Extract the [X, Y] coordinate from the center of the cell holding the provided text.  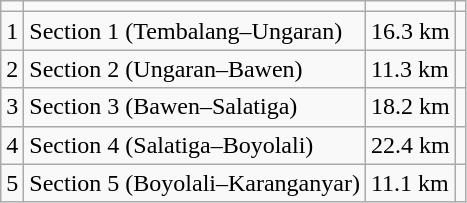
16.3 km [410, 31]
Section 5 (Boyolali–Karanganyar) [195, 183]
22.4 km [410, 145]
3 [12, 107]
5 [12, 183]
Section 4 (Salatiga–Boyolali) [195, 145]
18.2 km [410, 107]
Section 1 (Tembalang–Ungaran) [195, 31]
Section 3 (Bawen–Salatiga) [195, 107]
11.3 km [410, 69]
1 [12, 31]
Section 2 (Ungaran–Bawen) [195, 69]
4 [12, 145]
2 [12, 69]
11.1 km [410, 183]
